Provide the (X, Y) coordinate of the cell's center where the given text is located.  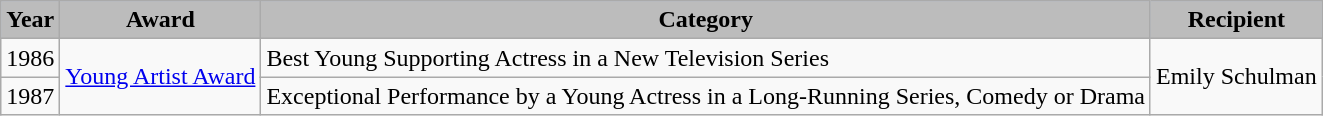
Exceptional Performance by a Young Actress in a Long-Running Series, Comedy or Drama (706, 96)
Best Young Supporting Actress in a New Television Series (706, 58)
Young Artist Award (160, 77)
Year (30, 20)
Category (706, 20)
Emily Schulman (1236, 77)
Award (160, 20)
1987 (30, 96)
1986 (30, 58)
Recipient (1236, 20)
